Find where the given text appears and provide that cell's center as [X, Y] coordinate. 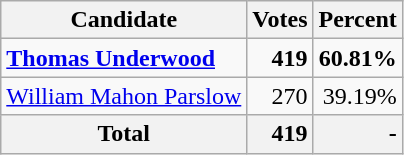
- [358, 134]
Total [124, 134]
Percent [358, 20]
270 [280, 96]
39.19% [358, 96]
Thomas Underwood [124, 58]
60.81% [358, 58]
Votes [280, 20]
William Mahon Parslow [124, 96]
Candidate [124, 20]
